Extract the (x, y) coordinate from the center of the cell holding the provided text.  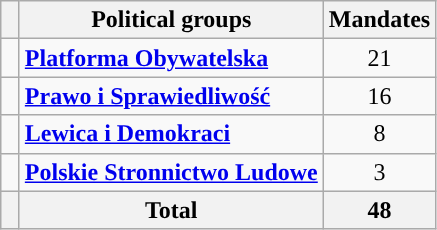
8 (379, 134)
48 (379, 210)
21 (379, 58)
Polskie Stronnictwo Ludowe (171, 172)
Total (171, 210)
Platforma Obywatelska (171, 58)
Prawo i Sprawiedliwość (171, 96)
Political groups (171, 20)
Mandates (379, 20)
3 (379, 172)
Lewica i Demokraci (171, 134)
16 (379, 96)
